Identify which cell holds the provided text, then report its [x, y] central coordinate. 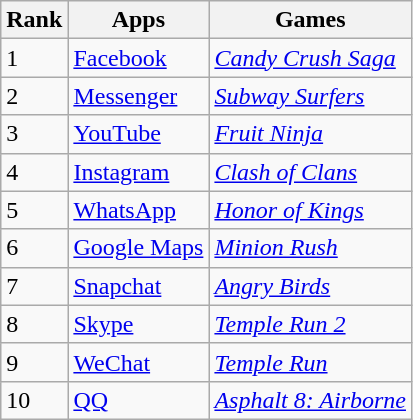
Rank [34, 20]
Temple Run [310, 362]
YouTube [138, 134]
Honor of Kings [310, 210]
Apps [138, 20]
Skype [138, 324]
4 [34, 172]
Asphalt 8: Airborne [310, 400]
Minion Rush [310, 248]
8 [34, 324]
Candy Crush Saga [310, 58]
Google Maps [138, 248]
Clash of Clans [310, 172]
WeChat [138, 362]
3 [34, 134]
Messenger [138, 96]
9 [34, 362]
Facebook [138, 58]
Subway Surfers [310, 96]
Fruit Ninja [310, 134]
QQ [138, 400]
WhatsApp [138, 210]
7 [34, 286]
10 [34, 400]
5 [34, 210]
Snapchat [138, 286]
2 [34, 96]
Instagram [138, 172]
Angry Birds [310, 286]
1 [34, 58]
6 [34, 248]
Temple Run 2 [310, 324]
Games [310, 20]
